Identify which cell holds the provided text, then report its (x, y) central coordinate. 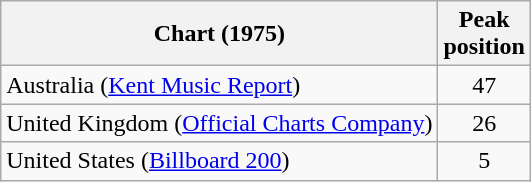
United Kingdom (Official Charts Company) (220, 123)
United States (Billboard 200) (220, 161)
5 (484, 161)
Chart (1975) (220, 34)
26 (484, 123)
Australia (Kent Music Report) (220, 85)
Peak position (484, 34)
47 (484, 85)
